For the text-containing cell, return its midpoint in [X, Y] coordinate format. 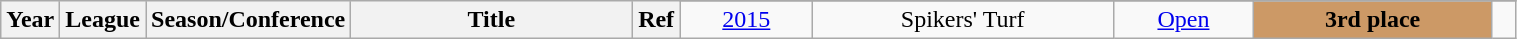
Title [492, 20]
2015 [746, 20]
3rd place [1372, 20]
Year [30, 20]
Open [1184, 20]
Spikers' Turf [962, 20]
League [103, 20]
Season/Conference [248, 20]
Ref [656, 20]
